Return [x, y] of the center of cell containing provided text 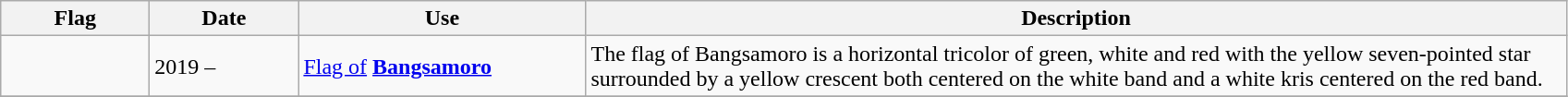
Date [224, 18]
Flag of Bangsamoro [442, 67]
Use [442, 18]
Description [1076, 18]
Flag [76, 18]
2019 – [224, 67]
